Scan for the cell matching the given text and deliver its (X, Y) coordinate at center. 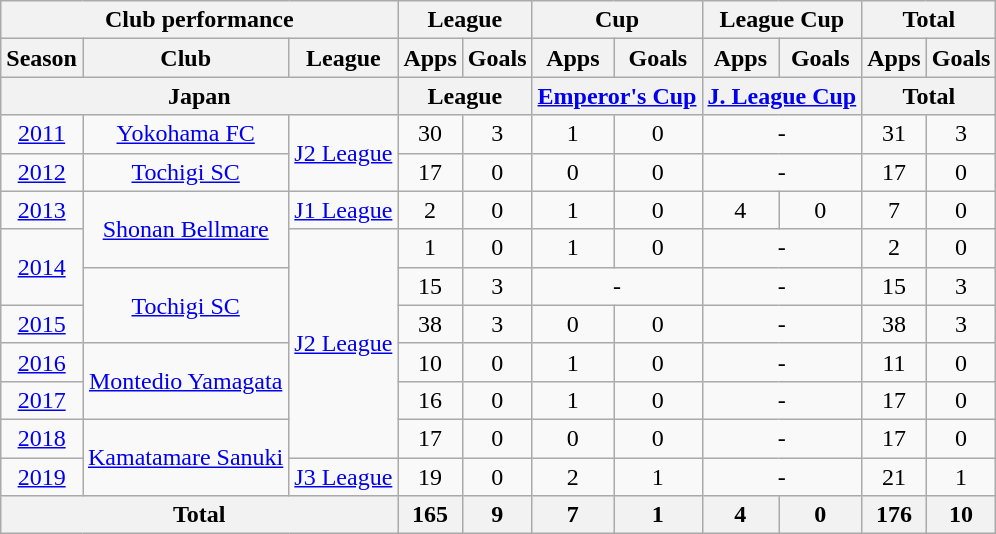
11 (894, 362)
J. League Cup (782, 96)
2012 (42, 172)
Japan (200, 96)
176 (894, 515)
19 (430, 477)
21 (894, 477)
J1 League (344, 210)
2015 (42, 324)
Shonan Bellmare (185, 229)
2011 (42, 134)
Kamatamare Sanuki (185, 457)
League Cup (782, 20)
Club (185, 58)
165 (430, 515)
2014 (42, 267)
2018 (42, 438)
2016 (42, 362)
2013 (42, 210)
16 (430, 400)
2019 (42, 477)
Season (42, 58)
9 (497, 515)
30 (430, 134)
Club performance (200, 20)
Cup (617, 20)
Emperor's Cup (617, 96)
J3 League (344, 477)
31 (894, 134)
2017 (42, 400)
Yokohama FC (185, 134)
Montedio Yamagata (185, 381)
